From the cell containing the given text, extract its center point as (X, Y) coordinate. 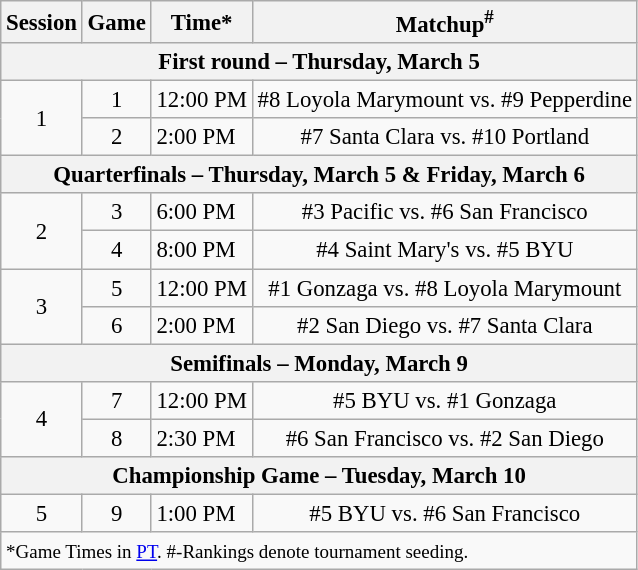
*Game Times in PT. #-Rankings denote tournament seeding. (320, 551)
#8 Loyola Marymount vs. #9 Pepperdine (444, 100)
Championship Game – Tuesday, March 10 (320, 476)
#3 Pacific vs. #6 San Francisco (444, 213)
Time* (202, 22)
8 (116, 438)
Matchup# (444, 22)
#6 San Francisco vs. #2 San Diego (444, 438)
7 (116, 400)
Semifinals – Monday, March 9 (320, 363)
9 (116, 513)
6:00 PM (202, 213)
Quarterfinals – Thursday, March 5 & Friday, March 6 (320, 175)
#7 Santa Clara vs. #10 Portland (444, 137)
#2 San Diego vs. #7 Santa Clara (444, 325)
Session (42, 22)
1:00 PM (202, 513)
8:00 PM (202, 250)
Game (116, 22)
#1 Gonzaga vs. #8 Loyola Marymount (444, 288)
First round – Thursday, March 5 (320, 62)
2:30 PM (202, 438)
#5 BYU vs. #1 Gonzaga (444, 400)
#5 BYU vs. #6 San Francisco (444, 513)
6 (116, 325)
#4 Saint Mary's vs. #5 BYU (444, 250)
